Identify which cell holds the provided text, then report its (X, Y) central coordinate. 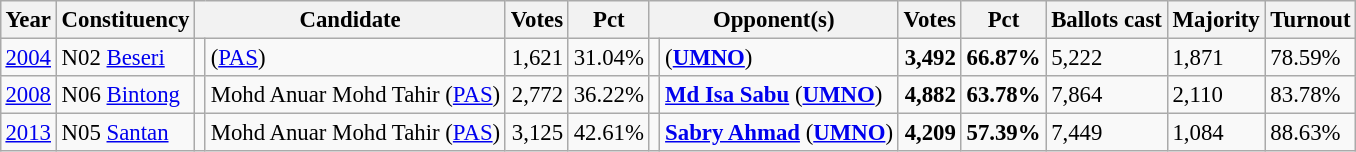
83.78% (1310, 95)
3,125 (536, 133)
2013 (28, 133)
7,864 (1106, 95)
Opponent(s) (774, 20)
88.63% (1310, 133)
N06 Bintong (125, 95)
Constituency (125, 20)
1,871 (1216, 57)
Majority (1216, 20)
Md Isa Sabu (UMNO) (779, 95)
1,621 (536, 57)
(PAS) (355, 57)
7,449 (1106, 133)
78.59% (1310, 57)
N05 Santan (125, 133)
4,882 (930, 95)
2004 (28, 57)
36.22% (608, 95)
63.78% (1004, 95)
1,084 (1216, 133)
31.04% (608, 57)
Sabry Ahmad (UMNO) (779, 133)
Year (28, 20)
66.87% (1004, 57)
N02 Beseri (125, 57)
2,110 (1216, 95)
2008 (28, 95)
Candidate (350, 20)
Turnout (1310, 20)
5,222 (1106, 57)
57.39% (1004, 133)
2,772 (536, 95)
3,492 (930, 57)
Ballots cast (1106, 20)
42.61% (608, 133)
(UMNO) (779, 57)
4,209 (930, 133)
